Scan for the cell matching the given text and deliver its (x, y) coordinate at center. 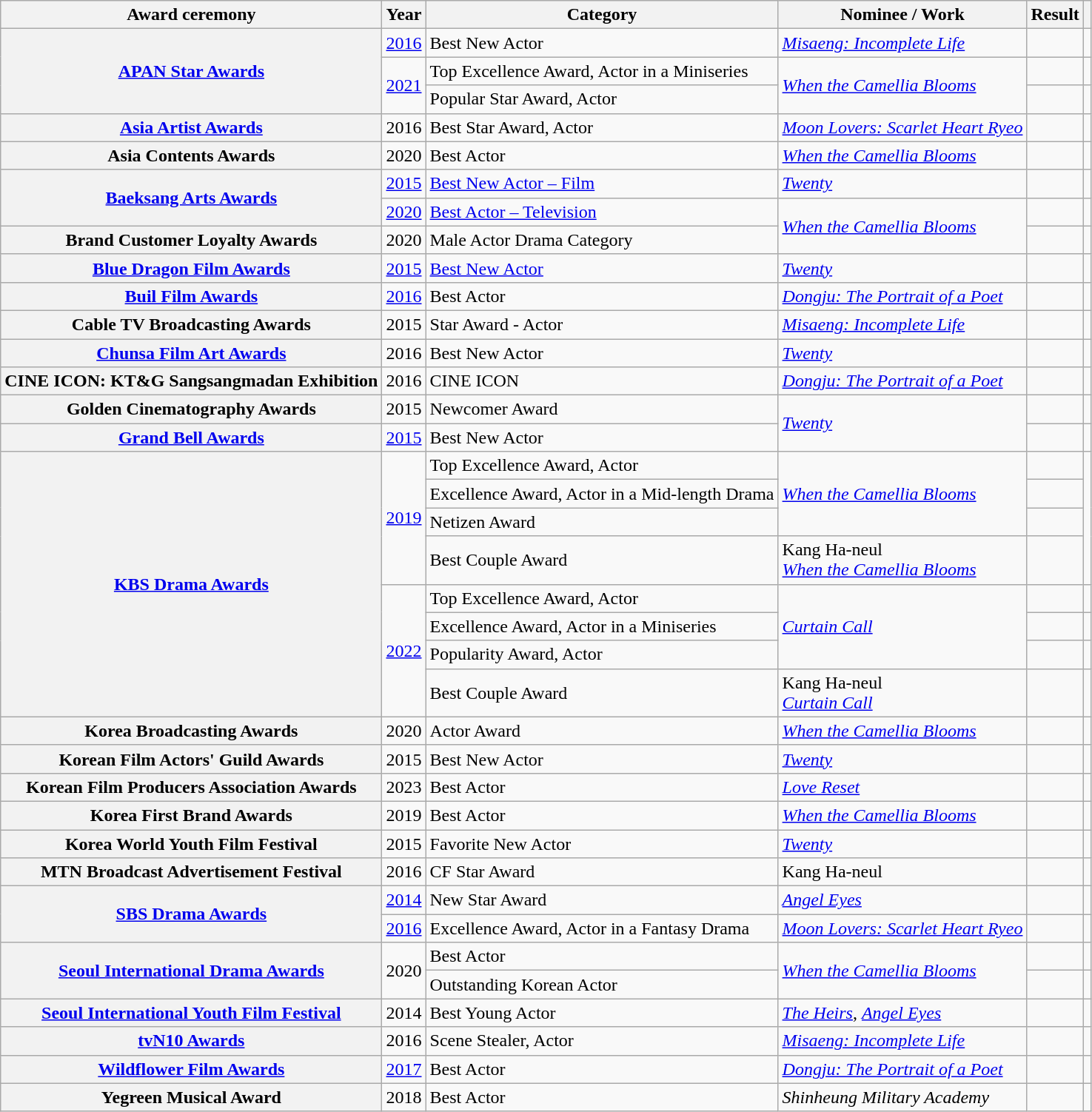
Outstanding Korean Actor (602, 985)
Asia Artist Awards (191, 127)
SBS Drama Awards (191, 914)
Male Actor Drama Category (602, 240)
Newcomer Award (602, 409)
Award ceremony (191, 15)
Korean Film Producers Association Awards (191, 787)
The Heirs, Angel Eyes (902, 1013)
Korean Film Actors' Guild Awards (191, 759)
Grand Bell Awards (191, 438)
Curtain Call (902, 626)
Star Award - Actor (602, 324)
Best Young Actor (602, 1013)
Favorite New Actor (602, 843)
New Star Award (602, 900)
Shinheung Military Academy (902, 1097)
Seoul International Youth Film Festival (191, 1013)
Brand Customer Loyalty Awards (191, 240)
Best Actor – Television (602, 212)
Popularity Award, Actor (602, 654)
Korea Broadcasting Awards (191, 731)
2017 (404, 1069)
Scene Stealer, Actor (602, 1041)
Result (1055, 15)
KBS Drama Awards (191, 584)
Actor Award (602, 731)
Asia Contents Awards (191, 155)
2018 (404, 1097)
Angel Eyes (902, 900)
Buil Film Awards (191, 296)
Kang Ha-neul (902, 872)
Top Excellence Award, Actor in a Miniseries (602, 71)
Kang Ha-neul Curtain Call (902, 693)
MTN Broadcast Advertisement Festival (191, 872)
tvN10 Awards (191, 1041)
Excellence Award, Actor in a Miniseries (602, 626)
Seoul International Drama Awards (191, 971)
CF Star Award (602, 872)
Korea World Youth Film Festival (191, 843)
Yegreen Musical Award (191, 1097)
Korea First Brand Awards (191, 815)
CINE ICON: KT&G Sangsangmadan Exhibition (191, 381)
Best Star Award, Actor (602, 127)
Chunsa Film Art Awards (191, 353)
APAN Star Awards (191, 71)
Excellence Award, Actor in a Fantasy Drama (602, 928)
Netizen Award (602, 522)
Nominee / Work (902, 15)
2023 (404, 787)
2022 (404, 650)
Kang Ha-neul When the Camellia Blooms (902, 560)
Wildflower Film Awards (191, 1069)
Cable TV Broadcasting Awards (191, 324)
CINE ICON (602, 381)
Year (404, 15)
Category (602, 15)
Golden Cinematography Awards (191, 409)
Popular Star Award, Actor (602, 99)
Blue Dragon Film Awards (191, 268)
Best New Actor – Film (602, 184)
2021 (404, 85)
Excellence Award, Actor in a Mid-length Drama (602, 494)
Baeksang Arts Awards (191, 198)
Love Reset (902, 787)
